Pinpoint the cell where the given text exists, returning its [X, Y] midpoint coordinate. 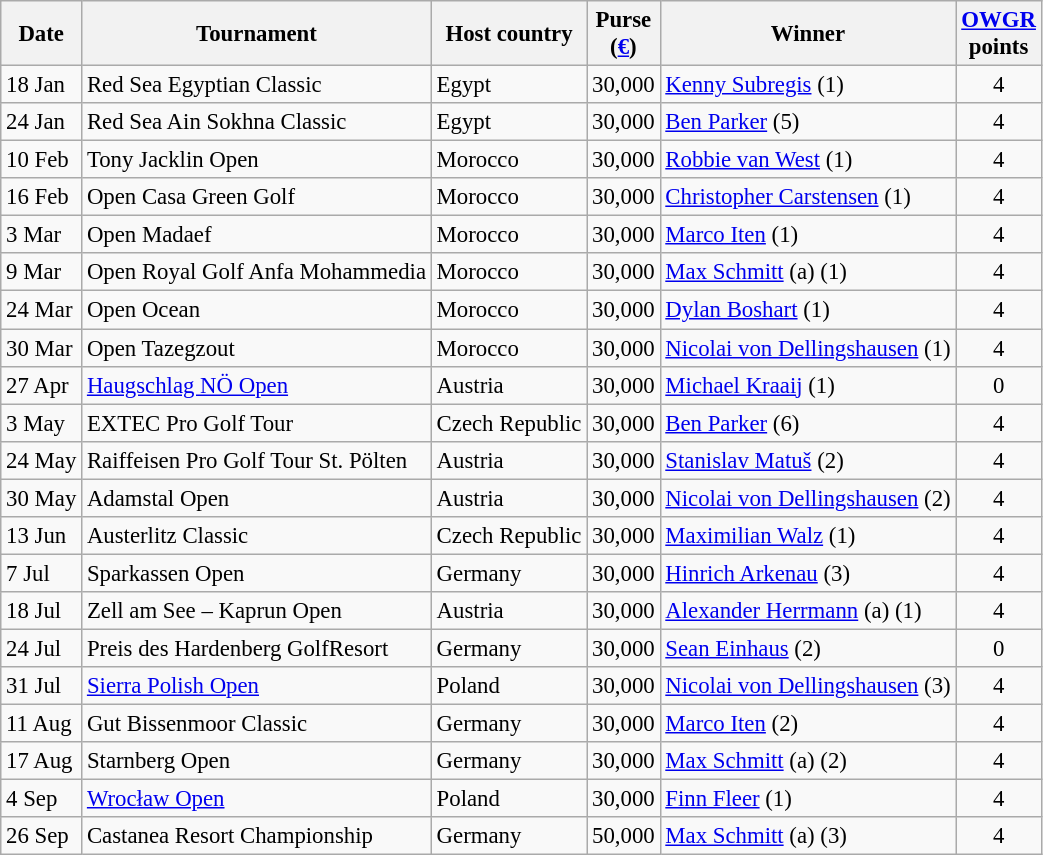
Dylan Boshart (1) [808, 310]
Open Ocean [257, 310]
Marco Iten (2) [808, 724]
Michael Kraaij (1) [808, 385]
Castanea Resort Championship [257, 836]
11 Aug [42, 724]
18 Jan [42, 85]
Raiffeisen Pro Golf Tour St. Pölten [257, 460]
Hinrich Arkenau (3) [808, 573]
Stanislav Matuš (2) [808, 460]
Open Casa Green Golf [257, 197]
Haugschlag NÖ Open [257, 385]
30 Mar [42, 348]
3 May [42, 423]
Finn Fleer (1) [808, 799]
Alexander Herrmann (a) (1) [808, 611]
Sean Einhaus (2) [808, 648]
26 Sep [42, 836]
Robbie van West (1) [808, 160]
Christopher Carstensen (1) [808, 197]
24 Jul [42, 648]
24 May [42, 460]
10 Feb [42, 160]
Nicolai von Dellingshausen (2) [808, 498]
Zell am See – Kaprun Open [257, 611]
Ben Parker (6) [808, 423]
27 Apr [42, 385]
16 Feb [42, 197]
31 Jul [42, 686]
3 Mar [42, 235]
Kenny Subregis (1) [808, 85]
9 Mar [42, 273]
Gut Bissenmoor Classic [257, 724]
7 Jul [42, 573]
Open Madaef [257, 235]
Nicolai von Dellingshausen (1) [808, 348]
Wrocław Open [257, 799]
50,000 [624, 836]
Open Royal Golf Anfa Mohammedia [257, 273]
Tony Jacklin Open [257, 160]
30 May [42, 498]
Open Tazegzout [257, 348]
Tournament [257, 34]
Sparkassen Open [257, 573]
Starnberg Open [257, 761]
13 Jun [42, 536]
Max Schmitt (a) (3) [808, 836]
Nicolai von Dellingshausen (3) [808, 686]
Red Sea Ain Sokhna Classic [257, 122]
Max Schmitt (a) (1) [808, 273]
Maximilian Walz (1) [808, 536]
24 Mar [42, 310]
OWGRpoints [998, 34]
17 Aug [42, 761]
Marco Iten (1) [808, 235]
Austerlitz Classic [257, 536]
Red Sea Egyptian Classic [257, 85]
Winner [808, 34]
Sierra Polish Open [257, 686]
Max Schmitt (a) (2) [808, 761]
4 Sep [42, 799]
Date [42, 34]
18 Jul [42, 611]
EXTEC Pro Golf Tour [257, 423]
Preis des Hardenberg GolfResort [257, 648]
Adamstal Open [257, 498]
Host country [508, 34]
Ben Parker (5) [808, 122]
24 Jan [42, 122]
Purse(€) [624, 34]
